Determine the (X, Y) coordinate at the center of the cell enclosing the given text.  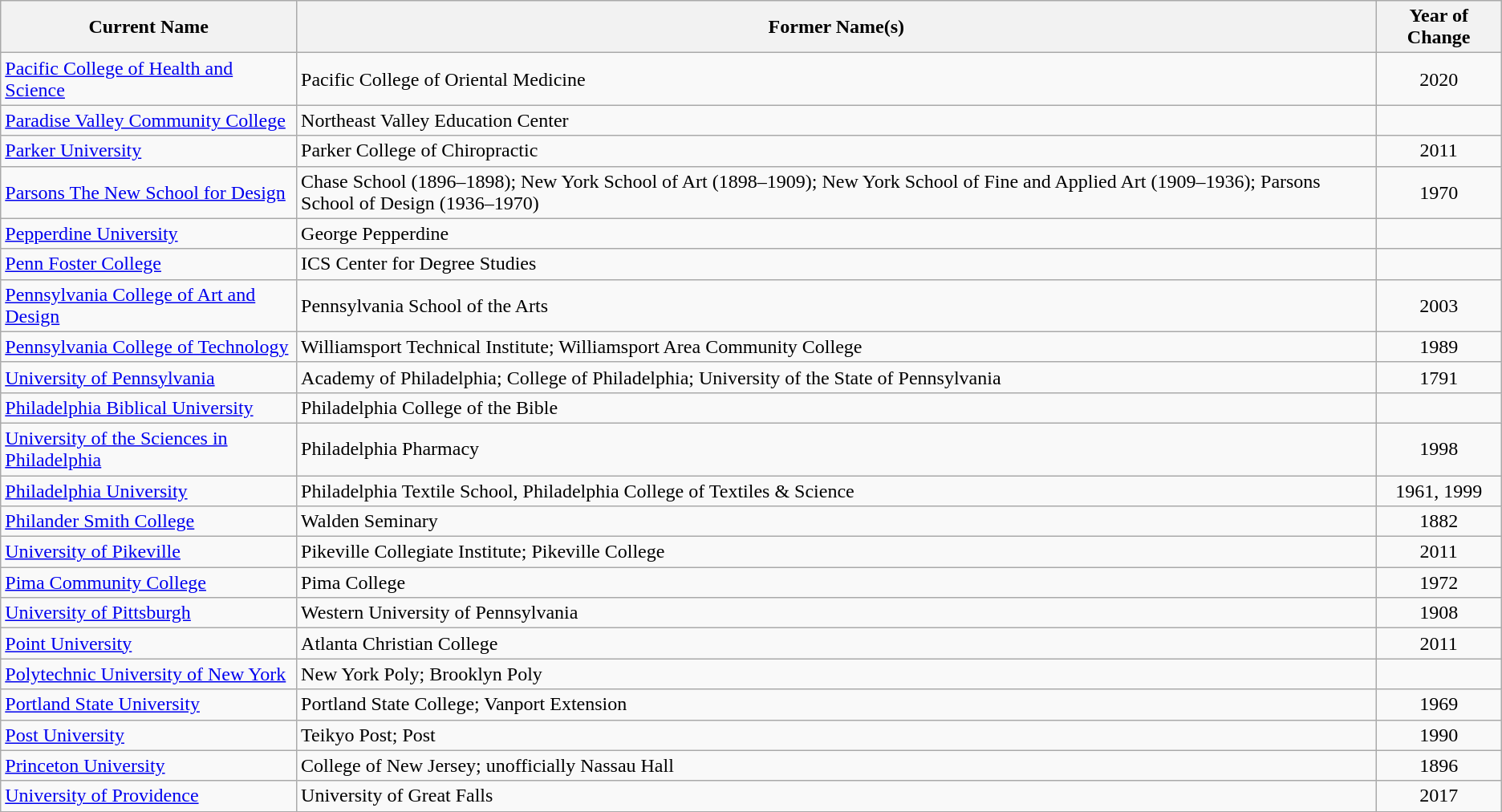
Portland State University (149, 704)
University of Pennsylvania (149, 377)
Post University (149, 735)
Pennsylvania College of Art and Design (149, 305)
2017 (1439, 796)
College of New Jersey; unofficially Nassau Hall (837, 765)
Pima College (837, 583)
Portland State College; Vanport Extension (837, 704)
1972 (1439, 583)
Pikeville Collegiate Institute; Pikeville College (837, 552)
Princeton University (149, 765)
2003 (1439, 305)
Philadelphia Textile School, Philadelphia College of Textiles & Science (837, 490)
Current Name (149, 27)
Pennsylvania School of the Arts (837, 305)
Philadelphia College of the Bible (837, 408)
1961, 1999 (1439, 490)
Philadelphia Pharmacy (837, 449)
University of Providence (149, 796)
1896 (1439, 765)
2020 (1439, 79)
Pennsylvania College of Technology (149, 347)
Philadelphia Biblical University (149, 408)
University of the Sciences in Philadelphia (149, 449)
Academy of Philadelphia; College of Philadelphia; University of the State of Pennsylvania (837, 377)
Teikyo Post; Post (837, 735)
Northeast Valley Education Center (837, 120)
Parker College of Chiropractic (837, 151)
George Pepperdine (837, 233)
Former Name(s) (837, 27)
Philander Smith College (149, 522)
Western University of Pennsylvania (837, 613)
1998 (1439, 449)
New York Poly; Brooklyn Poly (837, 674)
Parsons The New School for Design (149, 193)
Pacific College of Health and Science (149, 79)
Point University (149, 644)
1990 (1439, 735)
1882 (1439, 522)
Penn Foster College (149, 264)
1969 (1439, 704)
Paradise Valley Community College (149, 120)
Year of Change (1439, 27)
ICS Center for Degree Studies (837, 264)
Pima Community College (149, 583)
Parker University (149, 151)
Williamsport Technical Institute; Williamsport Area Community College (837, 347)
1908 (1439, 613)
1791 (1439, 377)
1989 (1439, 347)
University of Pikeville (149, 552)
University of Great Falls (837, 796)
Polytechnic University of New York (149, 674)
Walden Seminary (837, 522)
1970 (1439, 193)
Atlanta Christian College (837, 644)
Philadelphia University (149, 490)
University of Pittsburgh (149, 613)
Pepperdine University (149, 233)
Pacific College of Oriental Medicine (837, 79)
